For the text-containing cell, return its midpoint in (x, y) coordinate format. 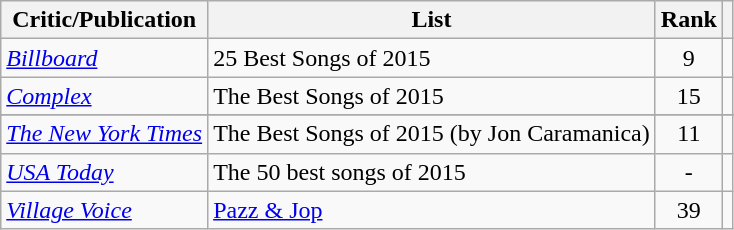
The New York Times (104, 134)
9 (688, 58)
Billboard (104, 58)
USA Today (104, 172)
25 Best Songs of 2015 (432, 58)
The 50 best songs of 2015 (432, 172)
- (688, 172)
39 (688, 210)
The Best Songs of 2015 (by Jon Caramanica) (432, 134)
11 (688, 134)
Village Voice (104, 210)
Complex (104, 96)
Rank (688, 20)
Pazz & Jop (432, 210)
Critic/Publication (104, 20)
List (432, 20)
15 (688, 96)
The Best Songs of 2015 (432, 96)
